Search for the cell housing the specified text and yield its (X, Y) center coordinate. 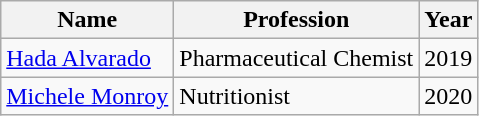
Pharmaceutical Chemist (296, 58)
Nutritionist (296, 96)
Hada Alvarado (88, 58)
2020 (448, 96)
2019 (448, 58)
Michele Monroy (88, 96)
Name (88, 20)
Year (448, 20)
Profession (296, 20)
